Determine the [X, Y] coordinate at the center of the cell enclosing the given text.  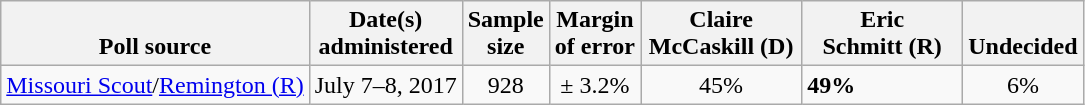
Date(s)administered [386, 34]
Undecided [1023, 34]
Missouri Scout/Remington (R) [155, 85]
6% [1023, 85]
Samplesize [506, 34]
EricSchmitt (R) [882, 34]
Poll source [155, 34]
Marginof error [594, 34]
928 [506, 85]
45% [722, 85]
49% [882, 85]
± 3.2% [594, 85]
July 7–8, 2017 [386, 85]
ClaireMcCaskill (D) [722, 34]
